Extract the [X, Y] coordinate from the center of the cell holding the provided text.  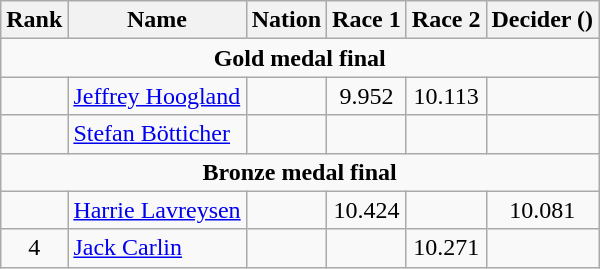
10.113 [446, 96]
4 [34, 248]
Stefan Bötticher [157, 134]
10.081 [542, 210]
Nation [286, 20]
9.952 [367, 96]
Jack Carlin [157, 248]
Decider () [542, 20]
10.424 [367, 210]
Bronze medal final [300, 172]
10.271 [446, 248]
Jeffrey Hoogland [157, 96]
Harrie Lavreysen [157, 210]
Gold medal final [300, 58]
Rank [34, 20]
Name [157, 20]
Race 1 [367, 20]
Race 2 [446, 20]
